Pinpoint the cell where the given text exists, returning its (x, y) midpoint coordinate. 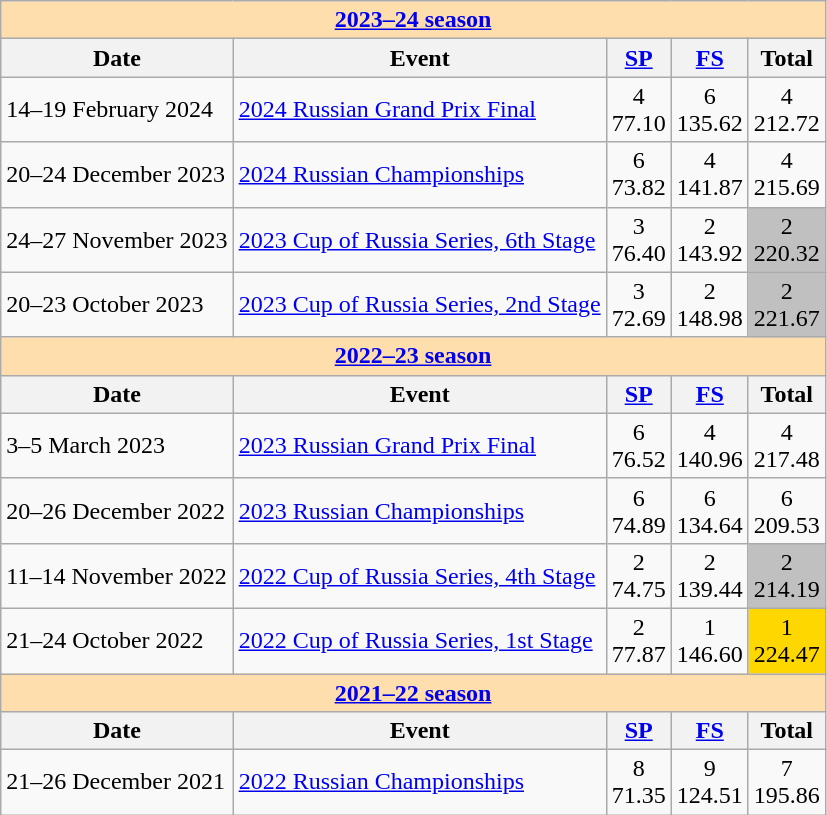
2023 Cup of Russia Series, 2nd Stage (420, 304)
1 224.47 (786, 640)
4 217.48 (786, 446)
6 76.52 (638, 446)
4 212.72 (786, 110)
1 146.60 (710, 640)
21–26 December 2021 (117, 782)
2 77.87 (638, 640)
2 74.75 (638, 576)
2023 Russian Championships (420, 510)
2024 Russian Grand Prix Final (420, 110)
2 220.32 (786, 240)
4 77.10 (638, 110)
2 214.19 (786, 576)
6 134.64 (710, 510)
4 141.87 (710, 174)
2 148.98 (710, 304)
20–24 December 2023 (117, 174)
2021–22 season (414, 693)
7 195.86 (786, 782)
6 73.82 (638, 174)
4 140.96 (710, 446)
20–23 October 2023 (117, 304)
2 221.67 (786, 304)
14–19 February 2024 (117, 110)
9 124.51 (710, 782)
2023–24 season (414, 20)
2022 Cup of Russia Series, 1st Stage (420, 640)
8 71.35 (638, 782)
21–24 October 2022 (117, 640)
2023 Russian Grand Prix Final (420, 446)
6 74.89 (638, 510)
24–27 November 2023 (117, 240)
6 209.53 (786, 510)
6 135.62 (710, 110)
20–26 December 2022 (117, 510)
2022 Russian Championships (420, 782)
2024 Russian Championships (420, 174)
2023 Cup of Russia Series, 6th Stage (420, 240)
2022–23 season (414, 356)
4 215.69 (786, 174)
3 76.40 (638, 240)
3 72.69 (638, 304)
3–5 March 2023 (117, 446)
11–14 November 2022 (117, 576)
2 139.44 (710, 576)
2022 Cup of Russia Series, 4th Stage (420, 576)
2 143.92 (710, 240)
